Capture the cell that displays the provided text and extract its [X, Y] central coordinate. 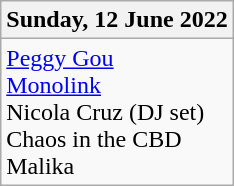
Sunday, 12 June 2022 [117, 20]
Peggy GouMonolinkNicola Cruz (DJ set)Chaos in the CBDMalika [117, 112]
